Extract the [x, y] coordinate from the center of the cell holding the provided text.  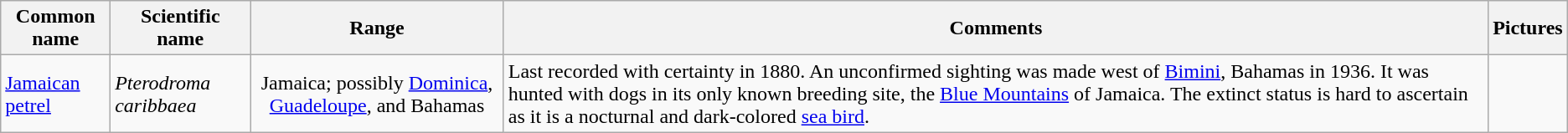
Common name [55, 28]
Scientific name [181, 28]
Comments [995, 28]
Jamaica; possibly Dominica, Guadeloupe, and Bahamas [377, 94]
Range [377, 28]
Pictures [1528, 28]
Jamaican petrel [55, 94]
Pterodroma caribbaea [181, 94]
